Search for the cell housing the specified text and yield its (X, Y) center coordinate. 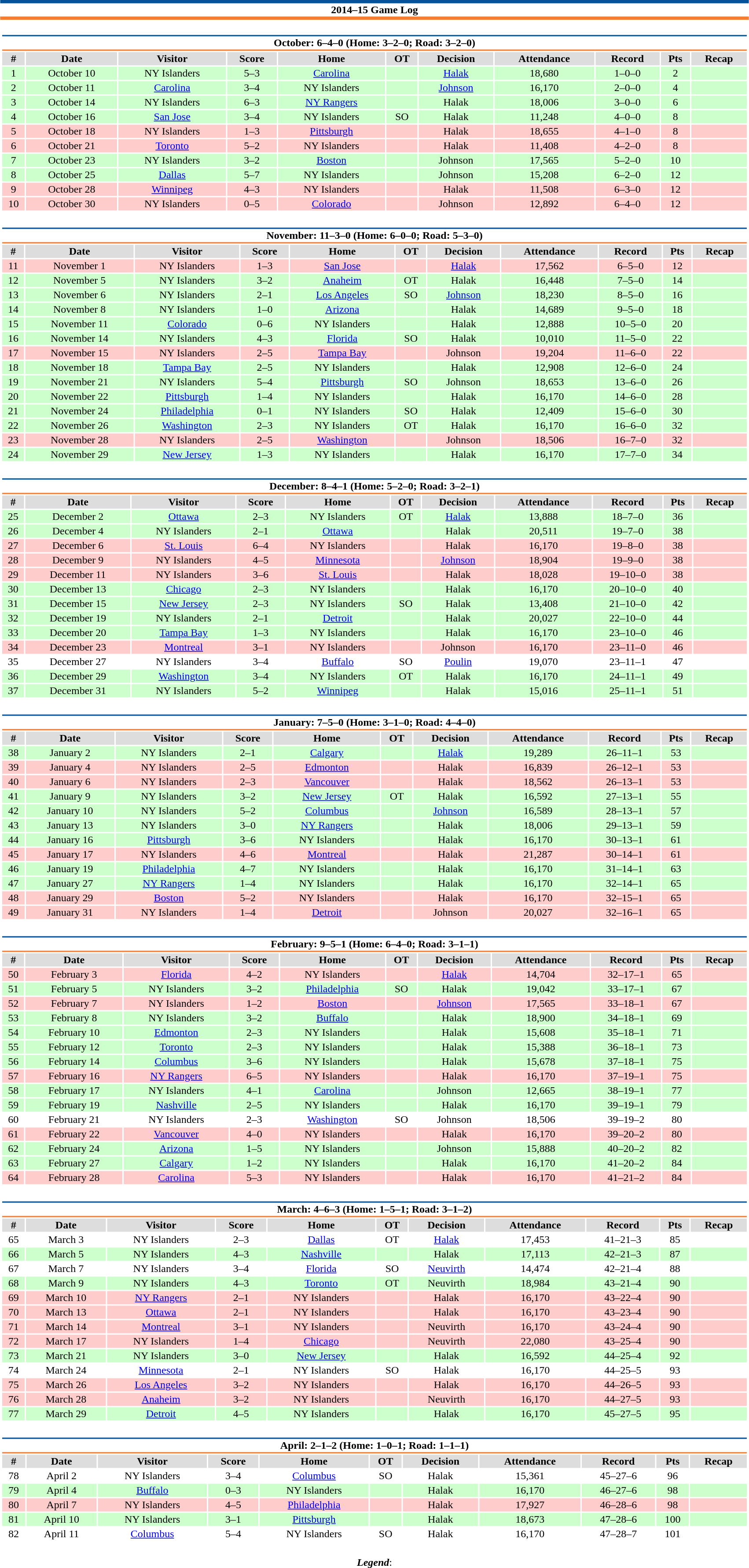
11–6–0 (631, 353)
18,900 (541, 1018)
Poulin (458, 662)
24–11–1 (628, 676)
18,562 (538, 782)
12,908 (549, 367)
68 (13, 1283)
February 17 (74, 1090)
85 (675, 1240)
76 (13, 1399)
April: 2–1–2 (Home: 1–0–1; Road: 1–1–1) (374, 1445)
29–13–1 (624, 826)
32–16–1 (624, 913)
February 14 (74, 1061)
45–27–6 (618, 1476)
7 (13, 161)
101 (672, 1534)
47–28–6 (618, 1520)
17–7–0 (631, 454)
17 (13, 353)
October 16 (71, 117)
46–28–6 (618, 1505)
46–27–6 (618, 1491)
18,653 (549, 382)
21 (13, 411)
January 31 (70, 913)
November 18 (80, 367)
6–2–0 (628, 175)
14,704 (541, 974)
April 2 (62, 1476)
87 (675, 1254)
60 (13, 1119)
7–5–0 (631, 280)
November 8 (80, 309)
March: 4–6–3 (Home: 1–5–1; Road: 3–1–2) (374, 1210)
March 28 (66, 1399)
January 13 (70, 826)
17,113 (535, 1254)
14,474 (535, 1269)
3 (13, 102)
41–21–2 (626, 1177)
February 19 (74, 1105)
18,680 (544, 73)
32–17–1 (626, 974)
74 (13, 1370)
9 (13, 190)
62 (13, 1148)
17,453 (535, 1240)
19–8–0 (628, 546)
December 19 (77, 618)
19,204 (549, 353)
31–14–1 (624, 869)
0–1 (265, 411)
16,589 (538, 811)
February 7 (74, 1003)
12,888 (549, 324)
18,028 (543, 575)
13,888 (543, 517)
6–3 (252, 102)
13,408 (543, 604)
40–20–2 (626, 1148)
15 (13, 324)
15,208 (544, 175)
44–26–5 (623, 1385)
72 (13, 1341)
December 4 (77, 531)
96 (672, 1476)
23–11–0 (628, 647)
34–18–1 (626, 1018)
15,388 (541, 1047)
February 24 (74, 1148)
6–4 (261, 546)
32–15–1 (624, 898)
January 10 (70, 811)
27 (13, 546)
December 29 (77, 676)
8–5–0 (631, 295)
92 (675, 1356)
December 27 (77, 662)
25 (13, 517)
December 2 (77, 517)
January 6 (70, 782)
October 28 (71, 190)
33 (13, 633)
February 22 (74, 1134)
November 6 (80, 295)
39–20–2 (626, 1134)
April 11 (62, 1534)
4–1 (254, 1090)
December 31 (77, 691)
9–5–0 (631, 309)
37 (13, 691)
26–13–1 (624, 782)
11 (13, 266)
January 16 (70, 840)
19–9–0 (628, 560)
44–25–5 (623, 1370)
43–22–4 (623, 1298)
November 21 (80, 382)
66 (13, 1254)
January 19 (70, 869)
33–17–1 (626, 989)
December 23 (77, 647)
15,016 (543, 691)
18–7–0 (628, 517)
15,678 (541, 1061)
February 3 (74, 974)
5–7 (252, 175)
4–2 (254, 974)
13 (13, 295)
37–18–1 (626, 1061)
70 (13, 1312)
14,689 (549, 309)
0–6 (265, 324)
January 29 (70, 898)
64 (13, 1177)
1–0–0 (628, 73)
April 10 (62, 1520)
19,042 (541, 989)
21,287 (538, 855)
20–10–0 (628, 589)
October 14 (71, 102)
23–11–1 (628, 662)
32–14–1 (624, 884)
27–13–1 (624, 797)
October: 6–4–0 (Home: 3–2–0; Road: 3–2–0) (374, 43)
2014–15 Game Log (374, 10)
4–1–0 (628, 132)
10,010 (549, 338)
17,562 (549, 266)
19,289 (538, 753)
6–3–0 (628, 190)
6–5–0 (631, 266)
54 (13, 1032)
43 (13, 826)
0–3 (233, 1491)
2–0–0 (628, 88)
31 (13, 604)
December 20 (77, 633)
50 (13, 974)
41–20–2 (626, 1163)
30–13–1 (624, 840)
78 (14, 1476)
February 21 (74, 1119)
1–5 (254, 1148)
47–28–7 (618, 1534)
February 16 (74, 1076)
19,070 (543, 662)
4–0 (254, 1134)
November 14 (80, 338)
12,665 (541, 1090)
30–14–1 (624, 855)
15–6–0 (631, 411)
October 30 (71, 204)
35–18–1 (626, 1032)
18,655 (544, 132)
25–11–1 (628, 691)
March 26 (66, 1385)
17,927 (530, 1505)
44–27–5 (623, 1399)
October 11 (71, 88)
43–23–4 (623, 1312)
October 21 (71, 146)
November 1 (80, 266)
November 15 (80, 353)
36–18–1 (626, 1047)
January 2 (70, 753)
February 5 (74, 989)
March 29 (66, 1414)
44–25–4 (623, 1356)
16,448 (549, 280)
March 7 (66, 1269)
39–19–1 (626, 1105)
November: 11–3–0 (Home: 6–0–0; Road: 5–3–0) (374, 236)
16–7–0 (631, 440)
42–21–4 (623, 1269)
February 10 (74, 1032)
3–0–0 (628, 102)
45 (13, 855)
March 10 (66, 1298)
December 11 (77, 575)
26–12–1 (624, 768)
6–5 (254, 1076)
22,080 (535, 1341)
18,230 (549, 295)
18,673 (530, 1520)
42–21–3 (623, 1254)
43–24–4 (623, 1327)
81 (14, 1520)
16,839 (538, 768)
February 27 (74, 1163)
November 29 (80, 454)
35 (13, 662)
October 18 (71, 132)
43–21–4 (623, 1283)
33–18–1 (626, 1003)
January 9 (70, 797)
February 8 (74, 1018)
18,984 (535, 1283)
February 28 (74, 1177)
December 6 (77, 546)
February: 9–5–1 (Home: 6–4–0; Road: 3–1–1) (374, 944)
November 26 (80, 425)
23 (13, 440)
29 (13, 575)
4–6 (248, 855)
12–6–0 (631, 367)
October 23 (71, 161)
January 17 (70, 855)
41–21–3 (623, 1240)
December: 8–4–1 (Home: 5–2–0; Road: 3–2–1) (374, 486)
January 4 (70, 768)
26–11–1 (624, 753)
November 24 (80, 411)
19 (13, 382)
5–2–0 (628, 161)
48 (13, 898)
March 5 (66, 1254)
45–27–5 (623, 1414)
56 (13, 1061)
December 13 (77, 589)
43–25–4 (623, 1341)
88 (675, 1269)
41 (13, 797)
28–13–1 (624, 811)
95 (675, 1414)
13–6–0 (631, 382)
4–2–0 (628, 146)
100 (672, 1520)
March 9 (66, 1283)
15,888 (541, 1148)
20,511 (543, 531)
1–0 (265, 309)
19–10–0 (628, 575)
0–5 (252, 204)
1 (13, 73)
November 5 (80, 280)
38–19–1 (626, 1090)
23–10–0 (628, 633)
March 13 (66, 1312)
April 7 (62, 1505)
5 (13, 132)
November 28 (80, 440)
11,248 (544, 117)
October 10 (71, 73)
19–7–0 (628, 531)
39–19–2 (626, 1119)
March 3 (66, 1240)
November 22 (80, 396)
37–19–1 (626, 1076)
15,361 (530, 1476)
December 9 (77, 560)
16–6–0 (631, 425)
22–10–0 (628, 618)
March 21 (66, 1356)
November 11 (80, 324)
April 4 (62, 1491)
52 (13, 1003)
21–10–0 (628, 604)
March 24 (66, 1370)
4–7 (248, 869)
6–4–0 (628, 204)
12,409 (549, 411)
January: 7–5–0 (Home: 3–1–0; Road: 4–4–0) (374, 722)
11,508 (544, 190)
14–6–0 (631, 396)
11,408 (544, 146)
January 27 (70, 884)
December 15 (77, 604)
March 17 (66, 1341)
39 (13, 768)
58 (13, 1090)
10–5–0 (631, 324)
11–5–0 (631, 338)
15,608 (541, 1032)
4–0–0 (628, 117)
March 14 (66, 1327)
12,892 (544, 204)
October 25 (71, 175)
February 12 (74, 1047)
18,904 (543, 560)
